Provide the [x, y] coordinate of the cell's center where the given text is located.  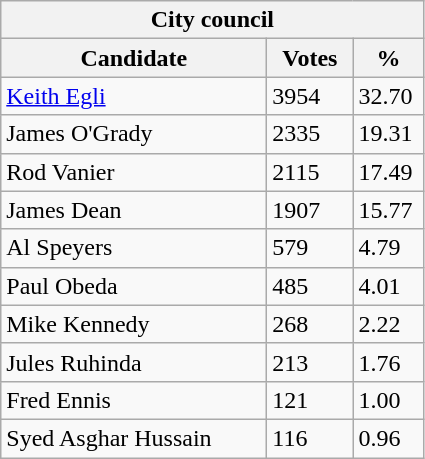
2335 [310, 134]
15.77 [388, 210]
1907 [310, 210]
0.96 [388, 438]
32.70 [388, 96]
579 [310, 248]
19.31 [388, 134]
% [388, 58]
4.01 [388, 286]
James Dean [134, 210]
James O'Grady [134, 134]
485 [310, 286]
4.79 [388, 248]
2115 [310, 172]
Mike Kennedy [134, 324]
Al Speyers [134, 248]
Jules Ruhinda [134, 362]
268 [310, 324]
Rod Vanier [134, 172]
Keith Egli [134, 96]
Votes [310, 58]
Paul Obeda [134, 286]
Syed Asghar Hussain [134, 438]
Fred Ennis [134, 400]
116 [310, 438]
1.00 [388, 400]
Candidate [134, 58]
3954 [310, 96]
17.49 [388, 172]
2.22 [388, 324]
121 [310, 400]
213 [310, 362]
1.76 [388, 362]
City council [212, 20]
